From the cell containing the given text, extract its center point as [X, Y] coordinate. 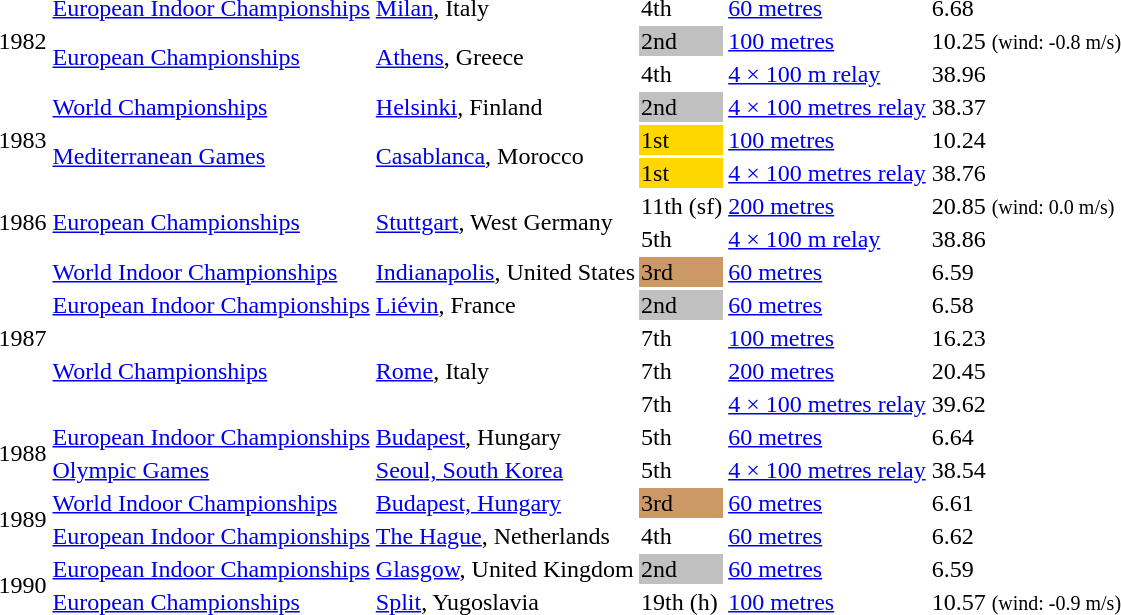
20.85 [958, 206]
39.62 [958, 404]
Rome, Italy [505, 371]
11th (sf) [682, 206]
38.86 [958, 239]
20.45 [958, 371]
Athens, Greece [505, 58]
Seoul, South Korea [505, 470]
10.25 [958, 41]
Liévin, France [505, 305]
38.54 [958, 470]
Glasgow, United Kingdom [505, 569]
38.37 [958, 107]
Olympic Games [211, 470]
Casablanca, Morocco [505, 156]
6.62 [958, 536]
16.23 [958, 338]
The Hague, Netherlands [505, 536]
Indianapolis, United States [505, 272]
6.61 [958, 503]
Mediterranean Games [211, 156]
Stuttgart, West Germany [505, 222]
38.76 [958, 173]
6.58 [958, 305]
6.64 [958, 437]
Helsinki, Finland [505, 107]
10.24 [958, 140]
38.96 [958, 74]
